Find where the given text appears and provide that cell's center as (x, y) coordinate. 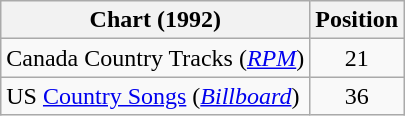
Position (357, 20)
US Country Songs (Billboard) (156, 96)
36 (357, 96)
21 (357, 58)
Canada Country Tracks (RPM) (156, 58)
Chart (1992) (156, 20)
